Locate the cell with the specified text and output its [X, Y] center coordinate. 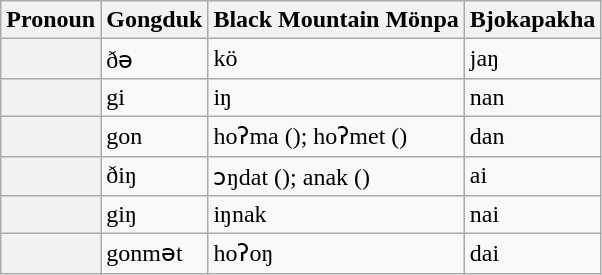
jaŋ [532, 59]
dan [532, 136]
gi [154, 97]
gonmət [154, 254]
Pronoun [51, 20]
ɔŋdat (); anak () [336, 176]
iŋ [336, 97]
ai [532, 176]
Black Mountain Mönpa [336, 20]
ðə [154, 59]
ðiŋ [154, 176]
hoʔma (); hoʔmet () [336, 136]
giŋ [154, 215]
gon [154, 136]
iŋnak [336, 215]
Bjokapakha [532, 20]
Gongduk [154, 20]
hoʔoŋ [336, 254]
kö [336, 59]
nai [532, 215]
dai [532, 254]
nan [532, 97]
